Identify which cell holds the provided text, then report its [X, Y] central coordinate. 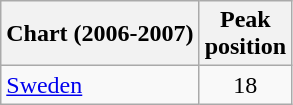
Peakposition [245, 34]
Chart (2006-2007) [100, 34]
18 [245, 85]
Sweden [100, 85]
